Find where the given text appears and provide that cell's center as (X, Y) coordinate. 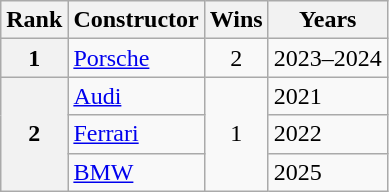
Wins (236, 20)
Ferrari (136, 134)
Years (328, 20)
2021 (328, 96)
Porsche (136, 58)
2023–2024 (328, 58)
BMW (136, 172)
Constructor (136, 20)
2022 (328, 134)
Rank (34, 20)
2025 (328, 172)
Audi (136, 96)
